Determine the (x, y) coordinate at the center of the cell enclosing the given text.  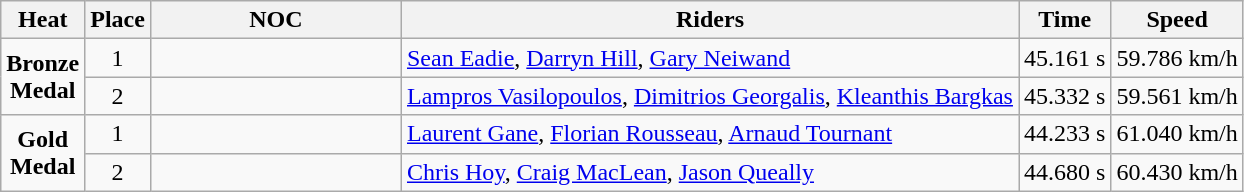
Speed (1177, 20)
Riders (710, 20)
60.430 km/h (1177, 172)
61.040 km/h (1177, 134)
Sean Eadie, Darryn Hill, Gary Neiwand (710, 58)
Place (118, 20)
Chris Hoy, Craig MacLean, Jason Queally (710, 172)
Heat (43, 20)
Lampros Vasilopoulos, Dimitrios Georgalis, Kleanthis Bargkas (710, 96)
45.161 s (1064, 58)
59.561 km/h (1177, 96)
Gold Medal (43, 153)
NOC (276, 20)
Bronze Medal (43, 77)
Time (1064, 20)
44.680 s (1064, 172)
45.332 s (1064, 96)
Laurent Gane, Florian Rousseau, Arnaud Tournant (710, 134)
59.786 km/h (1177, 58)
44.233 s (1064, 134)
